Locate the cell with the specified text and output its [x, y] center coordinate. 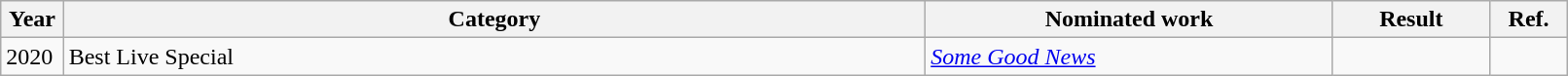
Some Good News [1129, 57]
Nominated work [1129, 19]
Result [1411, 19]
Year [32, 19]
Best Live Special [494, 57]
Category [494, 19]
Ref. [1528, 19]
2020 [32, 57]
